Extract the [X, Y] coordinate from the center of the cell holding the provided text.  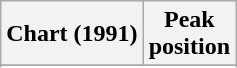
Peakposition [189, 34]
Chart (1991) [72, 34]
